Return (X, Y) of the center of cell containing provided text 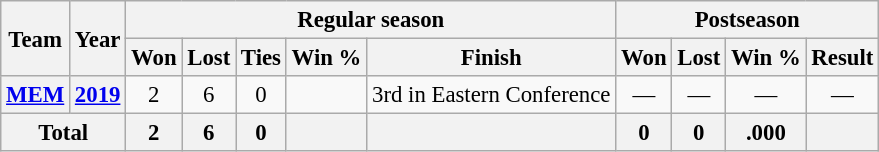
Ties (262, 58)
Total (64, 133)
Postseason (748, 20)
Year (98, 38)
2019 (98, 95)
Finish (492, 58)
Result (842, 58)
Team (36, 38)
MEM (36, 95)
.000 (766, 133)
Regular season (371, 20)
3rd in Eastern Conference (492, 95)
